Scan for the cell matching the given text and deliver its [x, y] coordinate at center. 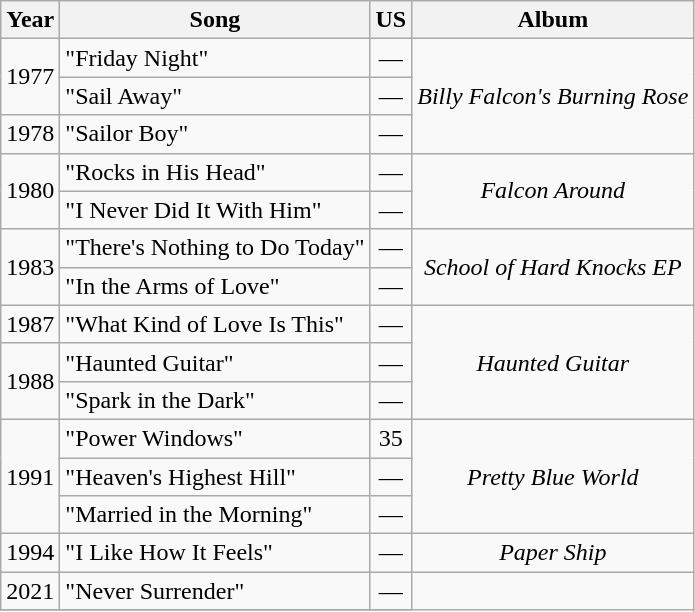
"In the Arms of Love" [215, 286]
"Haunted Guitar" [215, 362]
Song [215, 20]
1987 [30, 324]
Billy Falcon's Burning Rose [553, 96]
1980 [30, 191]
2021 [30, 591]
1977 [30, 77]
School of Hard Knocks EP [553, 267]
"Friday Night" [215, 58]
Year [30, 20]
1988 [30, 381]
1994 [30, 553]
"Never Surrender" [215, 591]
"Married in the Morning" [215, 515]
Pretty Blue World [553, 476]
"Sail Away" [215, 96]
Falcon Around [553, 191]
"Heaven's Highest Hill" [215, 477]
35 [391, 438]
"I Like How It Feels" [215, 553]
1983 [30, 267]
Paper Ship [553, 553]
"What Kind of Love Is This" [215, 324]
US [391, 20]
1991 [30, 476]
"Rocks in His Head" [215, 172]
"Spark in the Dark" [215, 400]
"Power Windows" [215, 438]
"There's Nothing to Do Today" [215, 248]
"Sailor Boy" [215, 134]
1978 [30, 134]
Album [553, 20]
"I Never Did It With Him" [215, 210]
Haunted Guitar [553, 362]
